Provide the (x, y) coordinate of the cell's center where the given text is located.  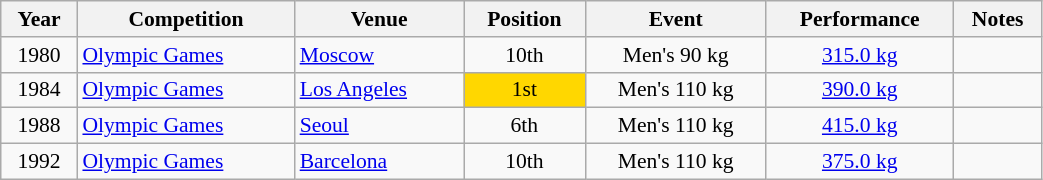
6th (525, 126)
390.0 kg (860, 90)
Seoul (380, 126)
415.0 kg (860, 126)
1980 (40, 55)
Venue (380, 19)
Event (676, 19)
375.0 kg (860, 162)
1st (525, 90)
Performance (860, 19)
1984 (40, 90)
1988 (40, 126)
1992 (40, 162)
Barcelona (380, 162)
Year (40, 19)
Competition (186, 19)
Position (525, 19)
Los Angeles (380, 90)
Men's 90 kg (676, 55)
Notes (998, 19)
315.0 kg (860, 55)
Moscow (380, 55)
